Return the (X, Y) coordinate for the center point of the cell that contains the specified text.  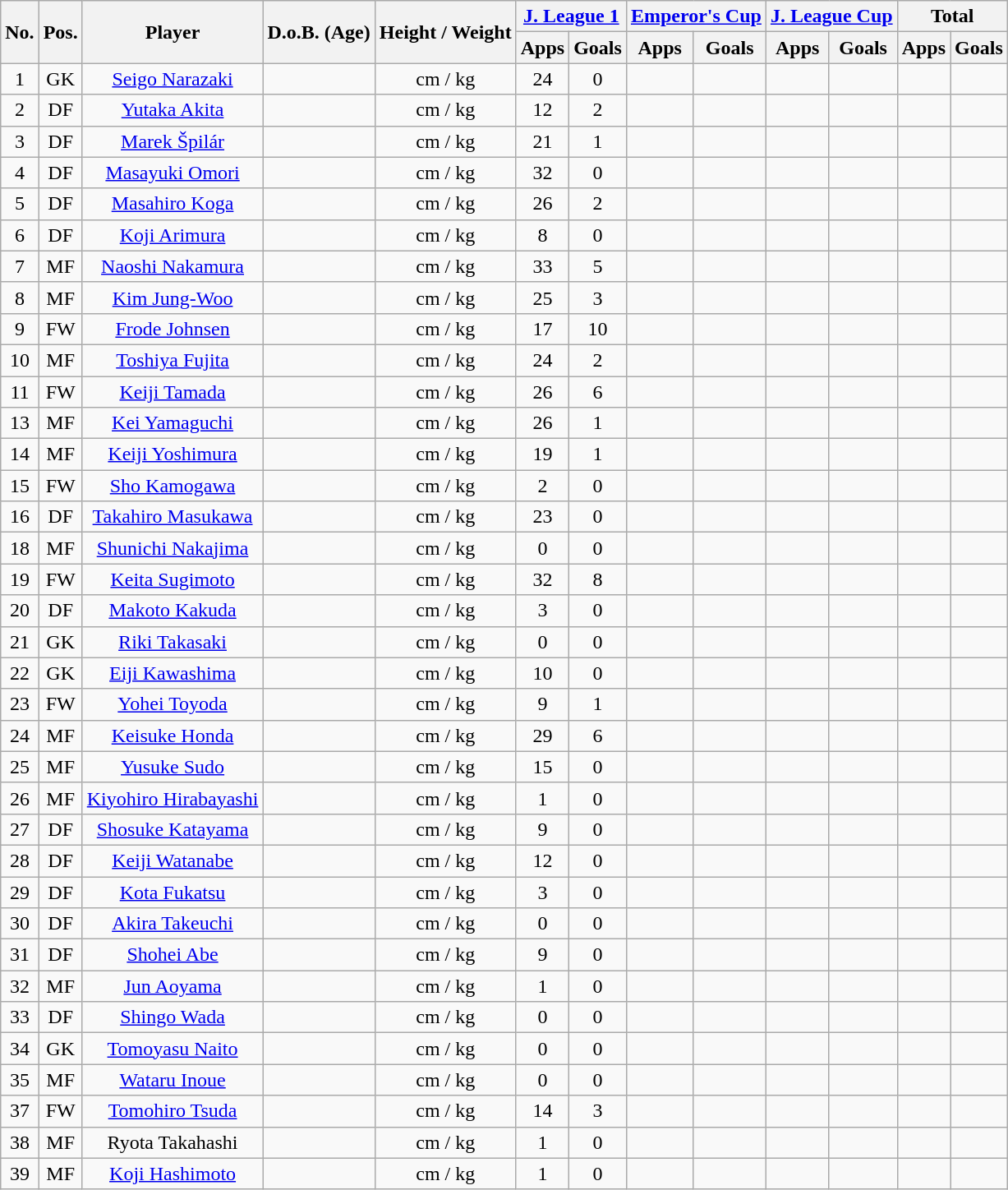
Ryota Takahashi (173, 1142)
Keita Sugimoto (173, 579)
Height / Weight (445, 32)
11 (20, 392)
7 (20, 266)
Riki Takasaki (173, 642)
Frode Johnsen (173, 329)
Jun Aoyama (173, 986)
Total (952, 16)
Makoto Kakuda (173, 611)
Shohei Abe (173, 955)
Sho Kamogawa (173, 486)
Eiji Kawashima (173, 673)
D.o.B. (Age) (319, 32)
Keiji Yoshimura (173, 454)
Masahiro Koga (173, 204)
Tomohiro Tsuda (173, 1111)
Kiyohiro Hirabayashi (173, 798)
Koji Hashimoto (173, 1174)
13 (20, 423)
18 (20, 548)
Yohei Toyoda (173, 704)
30 (20, 924)
4 (20, 173)
35 (20, 1080)
Toshiya Fujita (173, 360)
28 (20, 860)
16 (20, 517)
Shingo Wada (173, 1017)
20 (20, 611)
Pos. (61, 32)
17 (542, 329)
Keiji Tamada (173, 392)
Marek Špilár (173, 141)
Keisuke Honda (173, 736)
34 (20, 1049)
Takahiro Masukawa (173, 517)
Koji Arimura (173, 235)
Kim Jung-Woo (173, 297)
31 (20, 955)
Player (173, 32)
Akira Takeuchi (173, 924)
J. League 1 (571, 16)
No. (20, 32)
39 (20, 1174)
Kota Fukatsu (173, 892)
Yusuke Sudo (173, 767)
Keiji Watanabe (173, 860)
Shunichi Nakajima (173, 548)
Masayuki Omori (173, 173)
J. League Cup (831, 16)
37 (20, 1111)
Seigo Narazaki (173, 79)
Tomoyasu Naito (173, 1049)
Kei Yamaguchi (173, 423)
27 (20, 829)
Wataru Inoue (173, 1080)
Naoshi Nakamura (173, 266)
Emperor's Cup (696, 16)
Shosuke Katayama (173, 829)
22 (20, 673)
Yutaka Akita (173, 110)
38 (20, 1142)
